For the text-containing cell, return its midpoint in (x, y) coordinate format. 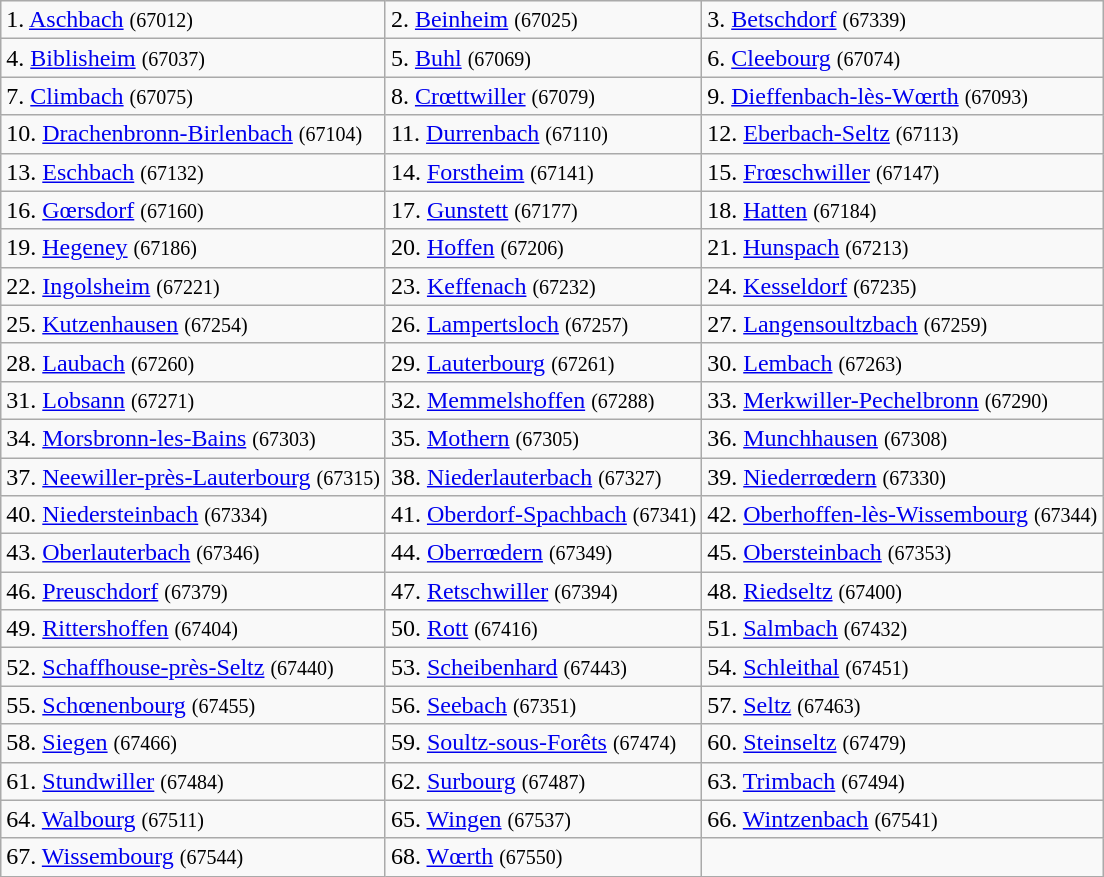
39. Niederrœdern (67330) (902, 477)
24. Kesseldorf (67235) (902, 286)
51. Salmbach (67432) (902, 629)
37. Neewiller-près-Lauterbourg (67315) (194, 477)
62. Surbourg (67487) (543, 781)
58. Siegen (67466) (194, 743)
6. Cleebourg (67074) (902, 58)
11. Durrenbach (67110) (543, 134)
31. Lobsann (67271) (194, 400)
9. Dieffenbach-lès-Wœrth (67093) (902, 96)
23. Keffenach (67232) (543, 286)
35. Mothern (67305) (543, 438)
12. Eberbach-Seltz (67113) (902, 134)
28. Laubach (67260) (194, 362)
55. Schœnenbourg (67455) (194, 705)
40. Niedersteinbach (67334) (194, 515)
3. Betschdorf (67339) (902, 20)
27. Langensoultzbach (67259) (902, 324)
65. Wingen (67537) (543, 819)
45. Obersteinbach (67353) (902, 553)
48. Riedseltz (67400) (902, 591)
34. Morsbronn-les-Bains (67303) (194, 438)
1. Aschbach (67012) (194, 20)
13. Eschbach (67132) (194, 172)
21. Hunspach (67213) (902, 248)
22. Ingolsheim (67221) (194, 286)
15. Frœschwiller (67147) (902, 172)
4. Biblisheim (67037) (194, 58)
17. Gunstett (67177) (543, 210)
41. Oberdorf-Spachbach (67341) (543, 515)
43. Oberlauterbach (67346) (194, 553)
30. Lembach (67263) (902, 362)
63. Trimbach (67494) (902, 781)
10. Drachenbronn-Birlenbach (67104) (194, 134)
54. Schleithal (67451) (902, 667)
42. Oberhoffen-lès-Wissembourg (67344) (902, 515)
47. Retschwiller (67394) (543, 591)
67. Wissembourg (67544) (194, 857)
46. Preuschdorf (67379) (194, 591)
2. Beinheim (67025) (543, 20)
26. Lampertsloch (67257) (543, 324)
64. Walbourg (67511) (194, 819)
8. Crœttwiller (67079) (543, 96)
53. Scheibenhard (67443) (543, 667)
18. Hatten (67184) (902, 210)
36. Munchhausen (67308) (902, 438)
61. Stundwiller (67484) (194, 781)
19. Hegeney (67186) (194, 248)
5. Buhl (67069) (543, 58)
59. Soultz-sous-Forêts (67474) (543, 743)
38. Niederlauterbach (67327) (543, 477)
57. Seltz (67463) (902, 705)
16. Gœrsdorf (67160) (194, 210)
25. Kutzenhausen (67254) (194, 324)
52. Schaffhouse-près-Seltz (67440) (194, 667)
14. Forstheim (67141) (543, 172)
44. Oberrœdern (67349) (543, 553)
33. Merkwiller-Pechelbronn (67290) (902, 400)
56. Seebach (67351) (543, 705)
7. Climbach (67075) (194, 96)
49. Rittershoffen (67404) (194, 629)
32. Memmelshoffen (67288) (543, 400)
66. Wintzenbach (67541) (902, 819)
29. Lauterbourg (67261) (543, 362)
20. Hoffen (67206) (543, 248)
60. Steinseltz (67479) (902, 743)
68. Wœrth (67550) (543, 857)
50. Rott (67416) (543, 629)
